Find where the given text appears and provide that cell's center as [X, Y] coordinate. 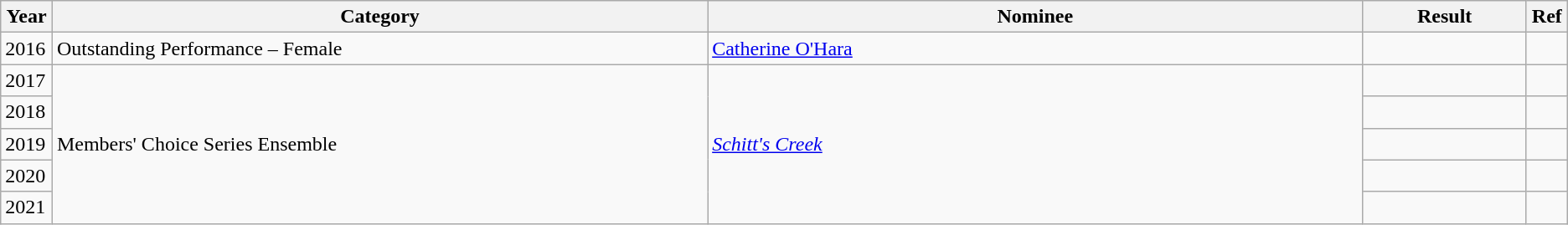
Ref [1546, 17]
2017 [27, 80]
2020 [27, 176]
Catherine O'Hara [1035, 49]
2019 [27, 144]
Category [379, 17]
Members' Choice Series Ensemble [379, 144]
2021 [27, 207]
Outstanding Performance – Female [379, 49]
Schitt's Creek [1035, 144]
Nominee [1035, 17]
2016 [27, 49]
Result [1445, 17]
2018 [27, 112]
Year [27, 17]
